Extract the (x, y) coordinate from the center of the cell holding the provided text.  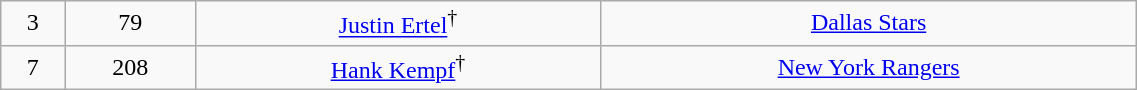
7 (33, 68)
208 (130, 68)
3 (33, 24)
Justin Ertel† (398, 24)
Hank Kempf† (398, 68)
New York Rangers (868, 68)
79 (130, 24)
Dallas Stars (868, 24)
